Scan for the cell matching the given text and deliver its (x, y) coordinate at center. 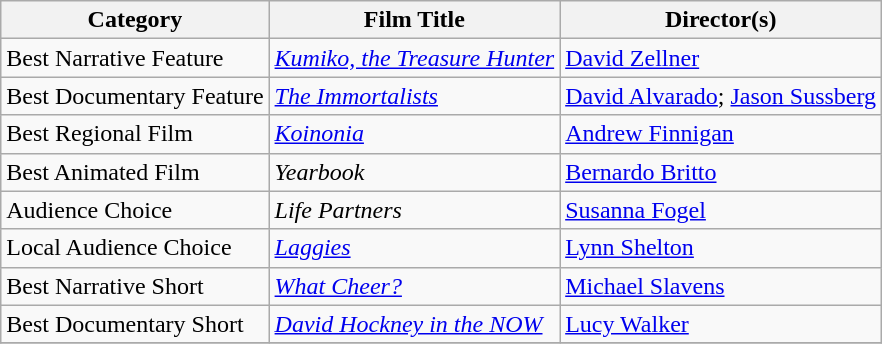
Bernardo Britto (721, 172)
Best Narrative Feature (135, 58)
David Alvarado; Jason Sussberg (721, 96)
Susanna Fogel (721, 210)
Best Documentary Feature (135, 96)
Lynn Shelton (721, 248)
Best Documentary Short (135, 324)
Koinonia (414, 134)
What Cheer? (414, 286)
Andrew Finnigan (721, 134)
Audience Choice (135, 210)
David Hockney in the NOW (414, 324)
Local Audience Choice (135, 248)
Best Regional Film (135, 134)
Category (135, 20)
David Zellner (721, 58)
The Immortalists (414, 96)
Laggies (414, 248)
Michael Slavens (721, 286)
Lucy Walker (721, 324)
Best Animated Film (135, 172)
Director(s) (721, 20)
Yearbook (414, 172)
Film Title (414, 20)
Best Narrative Short (135, 286)
Kumiko, the Treasure Hunter (414, 58)
Life Partners (414, 210)
